Extract the (X, Y) coordinate from the center of the cell holding the provided text.  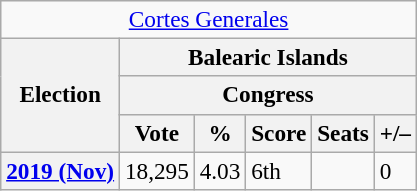
2019 (Nov) (60, 170)
18,295 (156, 170)
Congress (268, 95)
+/– (395, 133)
4.03 (220, 170)
Cortes Generales (209, 19)
Balearic Islands (268, 57)
Score (279, 133)
Vote (156, 133)
Election (60, 94)
Seats (344, 133)
0 (395, 170)
6th (279, 170)
% (220, 133)
